Return [x, y] of the center of cell containing provided text 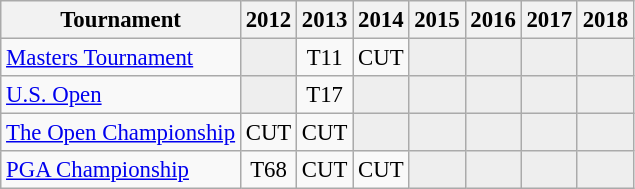
2018 [605, 20]
T68 [268, 170]
Masters Tournament [121, 58]
2012 [268, 20]
Tournament [121, 20]
2013 [325, 20]
2014 [381, 20]
2017 [549, 20]
T11 [325, 58]
2016 [493, 20]
U.S. Open [121, 95]
PGA Championship [121, 170]
The Open Championship [121, 133]
T17 [325, 95]
2015 [437, 20]
